Find where the given text appears and provide that cell's center as [x, y] coordinate. 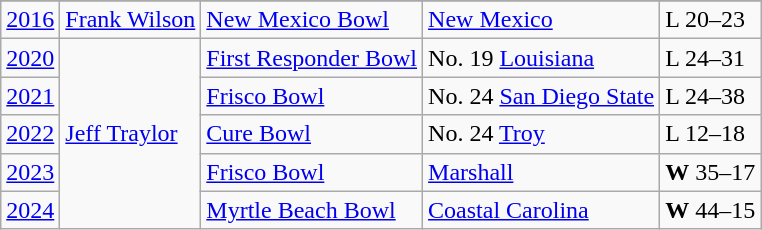
First Responder Bowl [312, 58]
L 24–31 [710, 58]
2023 [30, 172]
Marshall [542, 172]
New Mexico [542, 20]
No. 19 Louisiana [542, 58]
W 44–15 [710, 210]
2021 [30, 96]
Jeff Traylor [130, 134]
L 24–38 [710, 96]
No. 24 Troy [542, 134]
2016 [30, 20]
Cure Bowl [312, 134]
Frank Wilson [130, 20]
2024 [30, 210]
2020 [30, 58]
No. 24 San Diego State [542, 96]
W 35–17 [710, 172]
Coastal Carolina [542, 210]
L 20–23 [710, 20]
New Mexico Bowl [312, 20]
Myrtle Beach Bowl [312, 210]
L 12–18 [710, 134]
2022 [30, 134]
